Scan for the cell matching the given text and deliver its (x, y) coordinate at center. 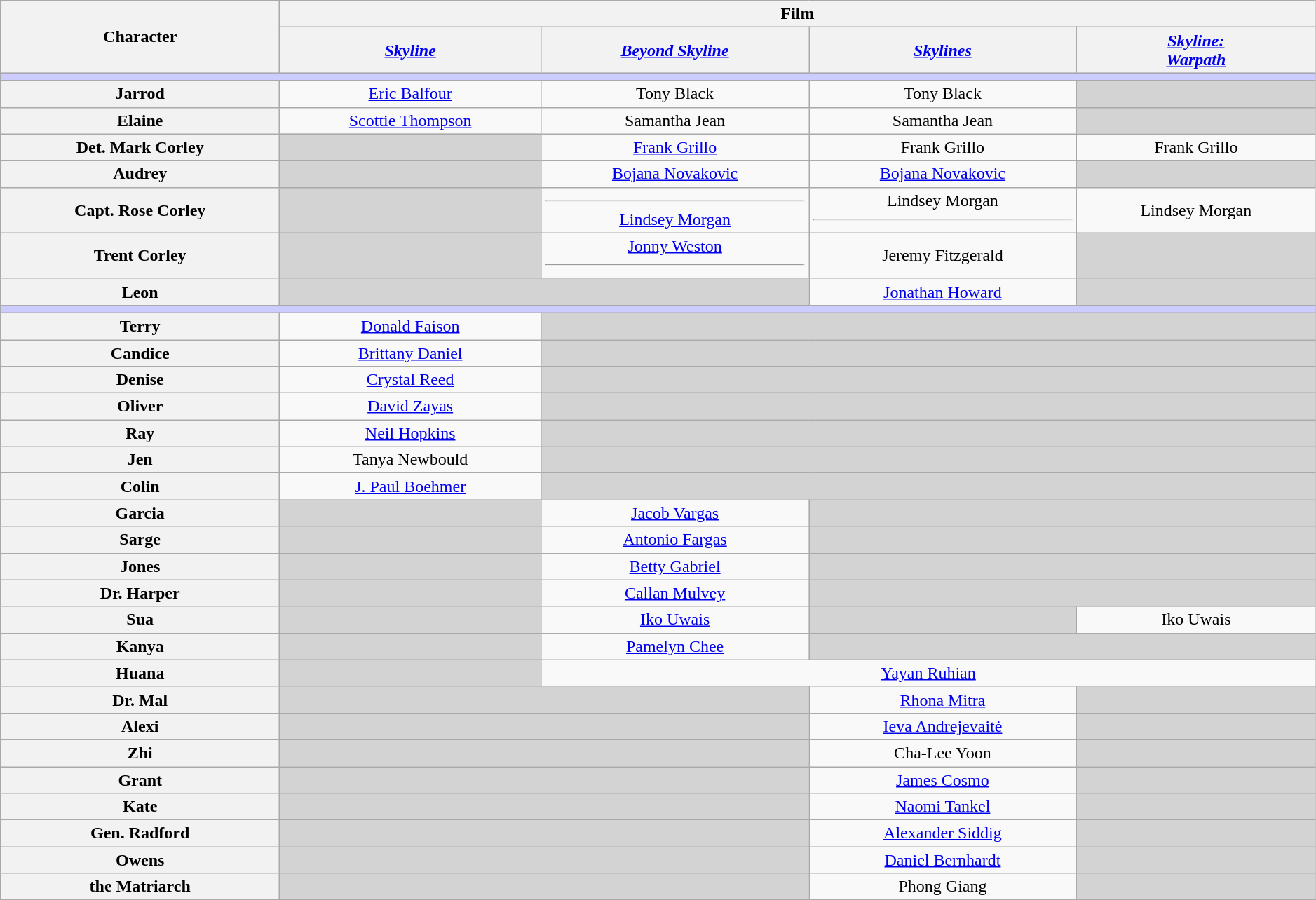
Jonathan Howard (943, 292)
Gen. Radford (140, 833)
Capt. Rose Corley (140, 210)
Owens (140, 860)
Skyline: Warpath (1196, 50)
Character (140, 36)
Cha-Lee Yoon (943, 753)
Jarrod (140, 94)
Audrey (140, 174)
Skylines (943, 50)
Ieva Andrejevaitė (943, 726)
Dr. Mal (140, 700)
Daniel Bernhardt (943, 860)
Elaine (140, 121)
Alexander Siddig (943, 833)
Jen (140, 460)
Tanya Newbould (411, 460)
Alexi (140, 726)
Neil Hopkins (411, 433)
Jacob Vargas (675, 513)
Candice (140, 353)
Yayan Ruhian (928, 673)
Naomi Tankel (943, 807)
Kanya (140, 646)
Sua (140, 620)
Film (798, 14)
Beyond Skyline (675, 50)
Rhona Mitra (943, 700)
Crystal Reed (411, 380)
Grant (140, 780)
Huana (140, 673)
Ray (140, 433)
Donald Faison (411, 326)
Callan Mulvey (675, 593)
Zhi (140, 753)
Brittany Daniel (411, 353)
Jonny Weston (675, 255)
Pamelyn Chee (675, 646)
Sarge (140, 540)
J. Paul Boehmer (411, 486)
Terry (140, 326)
Eric Balfour (411, 94)
Leon (140, 292)
Jones (140, 566)
Denise (140, 380)
Kate (140, 807)
Antonio Fargas (675, 540)
Garcia (140, 513)
David Zayas (411, 407)
Det. Mark Corley (140, 147)
Trent Corley (140, 255)
Dr. Harper (140, 593)
Colin (140, 486)
James Cosmo (943, 780)
Jeremy Fitzgerald (943, 255)
Skyline (411, 50)
the Matriarch (140, 887)
Scottie Thompson (411, 121)
Phong Giang (943, 887)
Betty Gabriel (675, 566)
Oliver (140, 407)
